Scan for the cell matching the given text and deliver its [x, y] coordinate at center. 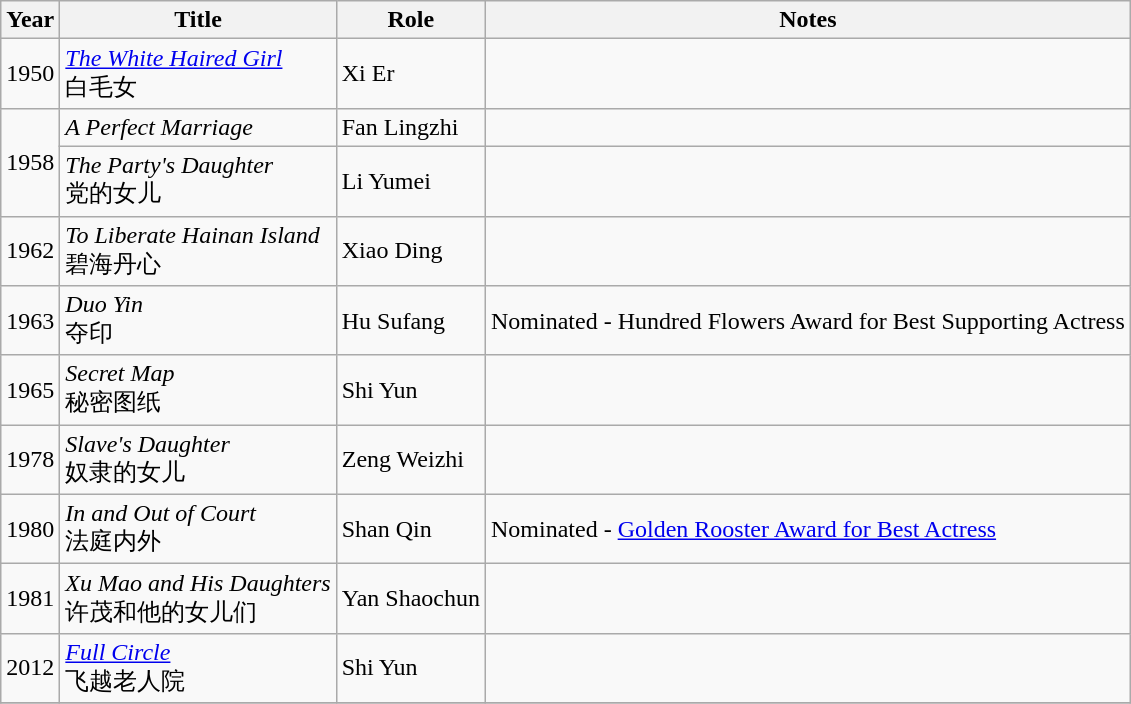
1978 [30, 460]
Shan Qin [410, 529]
1962 [30, 251]
1965 [30, 390]
Xi Er [410, 74]
Zeng Weizhi [410, 460]
Slave's Daughter奴隶的女儿 [198, 460]
Duo Yin夺印 [198, 321]
Yan Shaochun [410, 599]
Role [410, 20]
Nominated - Hundred Flowers Award for Best Supporting Actress [808, 321]
1963 [30, 321]
Title [198, 20]
Secret Map秘密图纸 [198, 390]
Fan Lingzhi [410, 127]
1950 [30, 74]
Li Yumei [410, 181]
To Liberate Hainan Island碧海丹心 [198, 251]
1980 [30, 529]
Xu Mao and His Daughters许茂和他的女儿们 [198, 599]
In and Out of Court法庭内外 [198, 529]
Xiao Ding [410, 251]
2012 [30, 668]
Nominated - Golden Rooster Award for Best Actress [808, 529]
Full Circle飞越老人院 [198, 668]
Year [30, 20]
The Party's Daughter党的女儿 [198, 181]
A Perfect Marriage [198, 127]
Notes [808, 20]
Hu Sufang [410, 321]
The White Haired Girl白毛女 [198, 74]
1981 [30, 599]
1958 [30, 162]
